Pinpoint the cell where the given text exists, returning its (X, Y) midpoint coordinate. 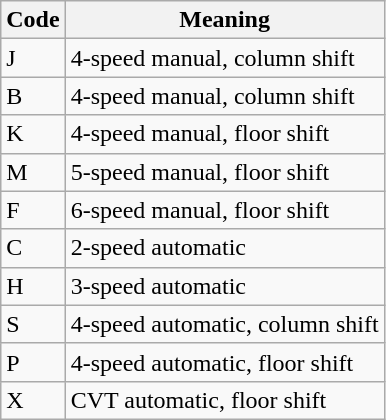
P (33, 362)
Meaning (224, 20)
S (33, 324)
F (33, 210)
4-speed automatic, column shift (224, 324)
5-speed manual, floor shift (224, 172)
CVT automatic, floor shift (224, 400)
6-speed manual, floor shift (224, 210)
4-speed automatic, floor shift (224, 362)
4-speed manual, floor shift (224, 134)
B (33, 96)
J (33, 58)
H (33, 286)
2-speed automatic (224, 248)
M (33, 172)
K (33, 134)
Code (33, 20)
3-speed automatic (224, 286)
X (33, 400)
C (33, 248)
